Capture the cell that displays the provided text and extract its [x, y] central coordinate. 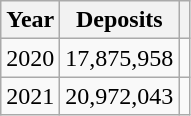
2020 [30, 58]
17,875,958 [120, 58]
Deposits [120, 20]
2021 [30, 96]
20,972,043 [120, 96]
Year [30, 20]
